Extract the (X, Y) coordinate from the center of the cell holding the provided text.  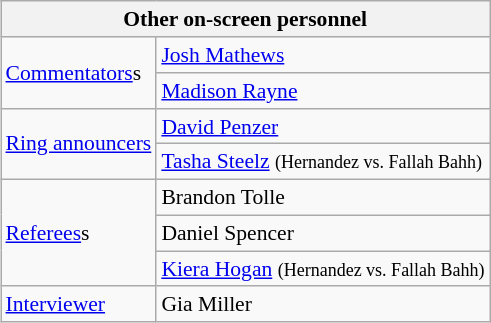
Commentatorss (78, 72)
Tasha Steelz (Hernandez vs. Fallah Bahh) (322, 162)
Josh Mathews (322, 55)
Brandon Tolle (322, 197)
Interviewer (78, 304)
Other on-screen personnel (244, 19)
Ring announcers (78, 144)
Gia Miller (322, 304)
Refereess (78, 232)
Kiera Hogan (Hernandez vs. Fallah Bahh) (322, 269)
Daniel Spencer (322, 233)
Madison Rayne (322, 91)
David Penzer (322, 126)
